For the text-containing cell, return its midpoint in [X, Y] coordinate format. 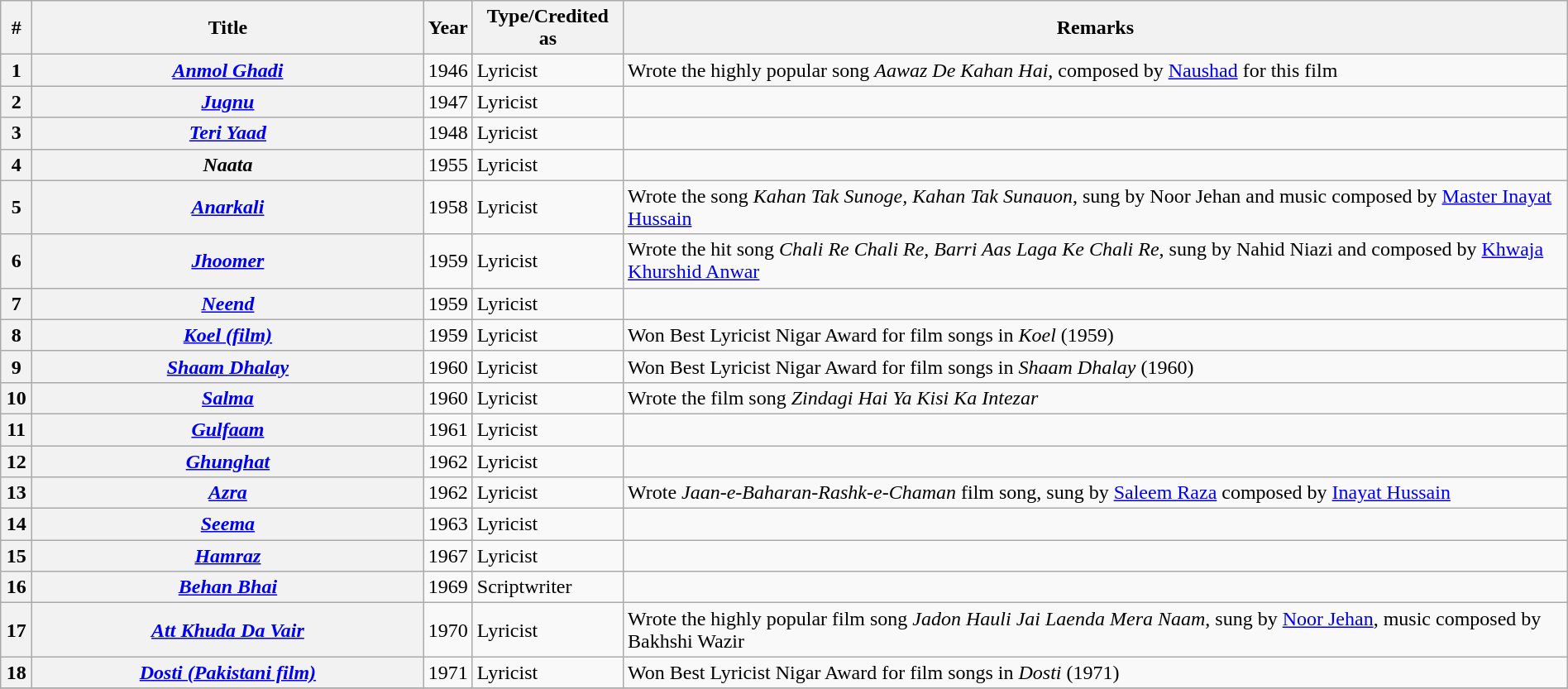
Neend [228, 304]
# [17, 28]
15 [17, 556]
Azra [228, 493]
Wrote the highly popular film song Jadon Hauli Jai Laenda Mera Naam, sung by Noor Jehan, music composed by Bakhshi Wazir [1096, 630]
Ghunghat [228, 461]
4 [17, 165]
Wrote Jaan-e-Baharan-Rashk-e-Chaman film song, sung by Saleem Raza composed by Inayat Hussain [1096, 493]
12 [17, 461]
8 [17, 335]
1961 [448, 429]
7 [17, 304]
1967 [448, 556]
13 [17, 493]
1948 [448, 133]
Remarks [1096, 28]
1955 [448, 165]
Behan Bhai [228, 587]
1970 [448, 630]
Type/Credited as [547, 28]
Gulfaam [228, 429]
Wrote the highly popular song Aawaz De Kahan Hai, composed by Naushad for this film [1096, 70]
Anarkali [228, 207]
Scriptwriter [547, 587]
16 [17, 587]
Won Best Lyricist Nigar Award for film songs in Dosti (1971) [1096, 672]
Shaam Dhalay [228, 366]
Dosti (Pakistani film) [228, 672]
Seema [228, 524]
Wrote the hit song Chali Re Chali Re, Barri Aas Laga Ke Chali Re, sung by Nahid Niazi and composed by Khwaja Khurshid Anwar [1096, 261]
1947 [448, 102]
Won Best Lyricist Nigar Award for film songs in Koel (1959) [1096, 335]
Teri Yaad [228, 133]
Naata [228, 165]
Anmol Ghadi [228, 70]
Jugnu [228, 102]
Hamraz [228, 556]
9 [17, 366]
18 [17, 672]
2 [17, 102]
17 [17, 630]
Koel (film) [228, 335]
Jhoomer [228, 261]
1946 [448, 70]
Year [448, 28]
3 [17, 133]
10 [17, 398]
Salma [228, 398]
14 [17, 524]
1971 [448, 672]
1969 [448, 587]
11 [17, 429]
1 [17, 70]
Wrote the song Kahan Tak Sunoge, Kahan Tak Sunauon, sung by Noor Jehan and music composed by Master Inayat Hussain [1096, 207]
Title [228, 28]
Wrote the film song Zindagi Hai Ya Kisi Ka Intezar [1096, 398]
5 [17, 207]
Won Best Lyricist Nigar Award for film songs in Shaam Dhalay (1960) [1096, 366]
6 [17, 261]
Att Khuda Da Vair [228, 630]
1958 [448, 207]
1963 [448, 524]
